Return [X, Y] of the center of cell containing provided text 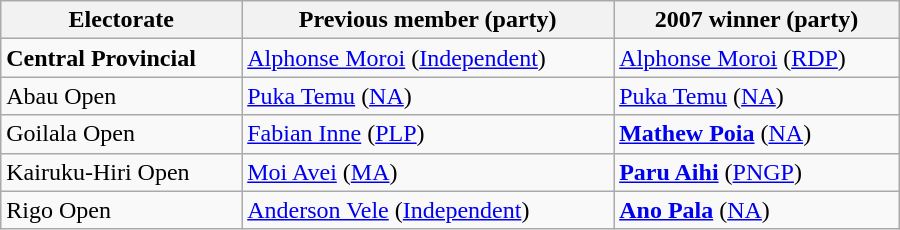
Mathew Poia (NA) [757, 134]
Moi Avei (MA) [428, 172]
Rigo Open [122, 210]
Anderson Vele (Independent) [428, 210]
Ano Pala (NA) [757, 210]
Alphonse Moroi (Independent) [428, 58]
Central Provincial [122, 58]
Goilala Open [122, 134]
Kairuku-Hiri Open [122, 172]
2007 winner (party) [757, 20]
Alphonse Moroi (RDP) [757, 58]
Paru Aihi (PNGP) [757, 172]
Fabian Inne (PLP) [428, 134]
Electorate [122, 20]
Abau Open [122, 96]
Previous member (party) [428, 20]
